Capture the cell that displays the provided text and extract its [X, Y] central coordinate. 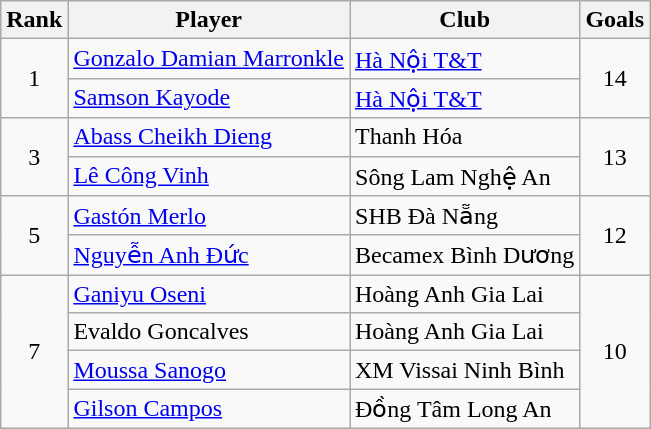
14 [615, 78]
Nguyễn Anh Đức [209, 255]
Ganiyu Oseni [209, 294]
Đồng Tâm Long An [465, 409]
XM Vissai Ninh Bình [465, 370]
Moussa Sanogo [209, 370]
Player [209, 20]
Gilson Campos [209, 409]
Abass Cheikh Dieng [209, 137]
5 [34, 236]
Goals [615, 20]
Lê Công Vinh [209, 176]
Gonzalo Damian Marronkle [209, 59]
Thanh Hóa [465, 137]
7 [34, 352]
Gastón Merlo [209, 216]
13 [615, 157]
Becamex Bình Dương [465, 255]
Evaldo Goncalves [209, 332]
Club [465, 20]
12 [615, 236]
SHB Đà Nẵng [465, 216]
Samson Kayode [209, 98]
1 [34, 78]
10 [615, 352]
3 [34, 157]
Sông Lam Nghệ An [465, 176]
Rank [34, 20]
